Return the [X, Y] coordinate for the center point of the cell that contains the specified text.  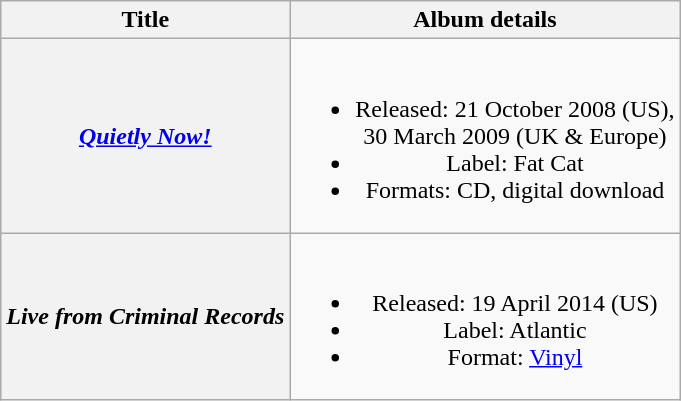
Live from Criminal Records [146, 316]
Released: 19 April 2014 (US)Label: AtlanticFormat: Vinyl [485, 316]
Quietly Now! [146, 136]
Title [146, 20]
Released: 21 October 2008 (US),30 March 2009 (UK & Europe)Label: Fat CatFormats: CD, digital download [485, 136]
Album details [485, 20]
